Return [X, Y] of the center of cell containing provided text 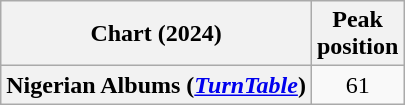
Peakposition [357, 34]
Chart (2024) [156, 34]
Nigerian Albums (TurnTable) [156, 85]
61 [357, 85]
